For the text-containing cell, return its midpoint in [X, Y] coordinate format. 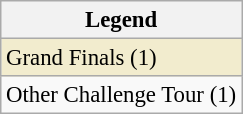
Grand Finals (1) [122, 58]
Other Challenge Tour (1) [122, 95]
Legend [122, 20]
